From the cell containing the given text, extract its center point as (X, Y) coordinate. 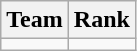
Rank (102, 20)
Team (35, 20)
